Search for the cell housing the specified text and yield its [x, y] center coordinate. 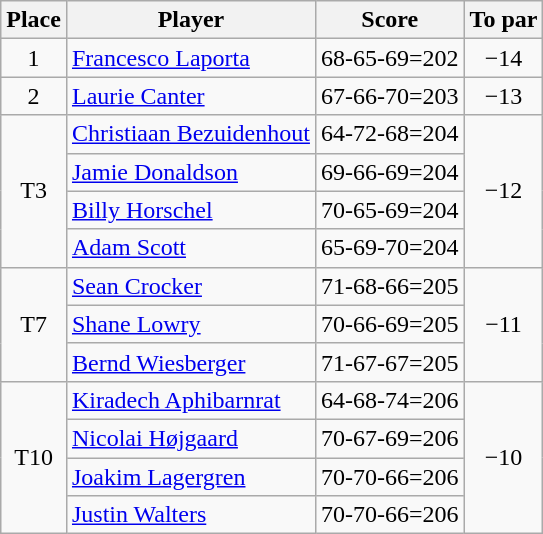
Player [190, 20]
Laurie Canter [190, 96]
70-65-69=204 [390, 210]
T7 [34, 324]
70-67-69=206 [390, 438]
Billy Horschel [190, 210]
−10 [504, 457]
1 [34, 58]
71-68-66=205 [390, 286]
−14 [504, 58]
T10 [34, 457]
70-66-69=205 [390, 324]
Shane Lowry [190, 324]
Bernd Wiesberger [190, 362]
Christiaan Bezuidenhout [190, 134]
Kiradech Aphibarnrat [190, 400]
−11 [504, 324]
Nicolai Højgaard [190, 438]
67-66-70=203 [390, 96]
Joakim Lagergren [190, 477]
Place [34, 20]
64-72-68=204 [390, 134]
Sean Crocker [190, 286]
T3 [34, 191]
To par [504, 20]
71-67-67=205 [390, 362]
64-68-74=206 [390, 400]
65-69-70=204 [390, 248]
68-65-69=202 [390, 58]
−13 [504, 96]
−12 [504, 191]
Justin Walters [190, 515]
Jamie Donaldson [190, 172]
Score [390, 20]
69-66-69=204 [390, 172]
Adam Scott [190, 248]
Francesco Laporta [190, 58]
2 [34, 96]
